Capture the cell that displays the provided text and extract its [X, Y] central coordinate. 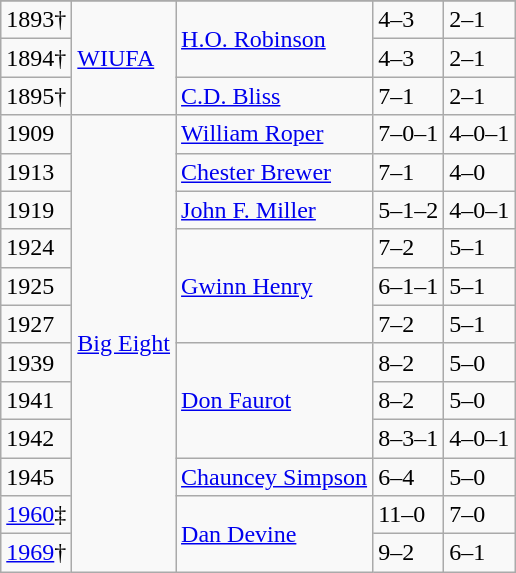
H.O. Robinson [274, 39]
1945 [36, 477]
1924 [36, 248]
Chester Brewer [274, 172]
Don Faurot [274, 400]
1909 [36, 134]
6–1–1 [408, 286]
William Roper [274, 134]
6–1 [480, 553]
1942 [36, 438]
4–0 [480, 172]
C.D. Bliss [274, 96]
1927 [36, 324]
1895† [36, 96]
Big Eight [124, 344]
1939 [36, 362]
11–0 [408, 515]
7–0–1 [408, 134]
1913 [36, 172]
8–3–1 [408, 438]
John F. Miller [274, 210]
Chauncey Simpson [274, 477]
6–4 [408, 477]
Dan Devine [274, 534]
9–2 [408, 553]
5–1–2 [408, 210]
1893† [36, 20]
1969† [36, 553]
1919 [36, 210]
1960‡ [36, 515]
Gwinn Henry [274, 286]
WIUFA [124, 58]
7–0 [480, 515]
1925 [36, 286]
1894† [36, 58]
1941 [36, 400]
